Output the (X, Y) coordinate of the center of the cell containing the given text.  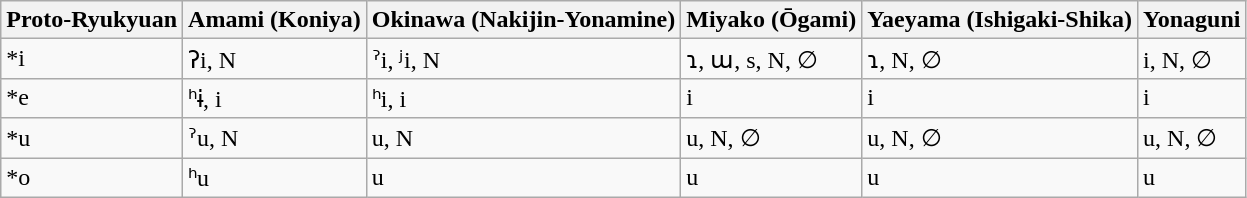
ʰɨ, i (275, 98)
*i (92, 59)
*u (92, 138)
ɿ, N, ∅ (1000, 59)
i, N, ∅ (1192, 59)
ʰu (275, 178)
Okinawa (Nakijin-Yonamine) (523, 20)
Yonaguni (1192, 20)
Proto-Ryukyuan (92, 20)
Miyako (Ōgami) (772, 20)
ˀi, ʲi, N (523, 59)
*o (92, 178)
ʔi, N (275, 59)
ˀu, N (275, 138)
*e (92, 98)
Amami (Koniya) (275, 20)
ʰi, i (523, 98)
ɿ, ɯ, s, N, ∅ (772, 59)
u, N (523, 138)
Yaeyama (Ishigaki-Shika) (1000, 20)
